For the text-containing cell, return its midpoint in [x, y] coordinate format. 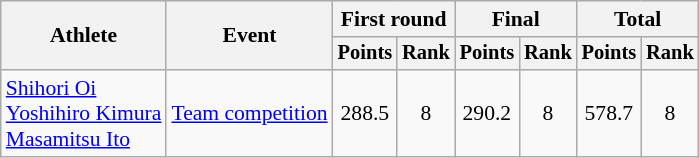
First round [394, 19]
288.5 [365, 114]
Athlete [84, 36]
Total [638, 19]
Team competition [249, 114]
290.2 [487, 114]
578.7 [609, 114]
Event [249, 36]
Shihori OiYoshihiro KimuraMasamitsu Ito [84, 114]
Final [516, 19]
